Find where the given text appears and provide that cell's center as [x, y] coordinate. 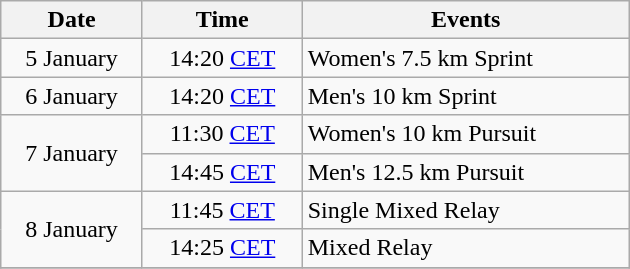
Single Mixed Relay [466, 210]
6 January [72, 96]
Mixed Relay [466, 248]
5 January [72, 58]
11:45 CET [222, 210]
Date [72, 20]
Men's 12.5 km Pursuit [466, 172]
8 January [72, 229]
Events [466, 20]
Women's 7.5 km Sprint [466, 58]
Men's 10 km Sprint [466, 96]
Women's 10 km Pursuit [466, 134]
14:45 CET [222, 172]
Time [222, 20]
11:30 CET [222, 134]
14:25 CET [222, 248]
7 January [72, 153]
